Determine the (X, Y) coordinate at the center of the cell enclosing the given text.  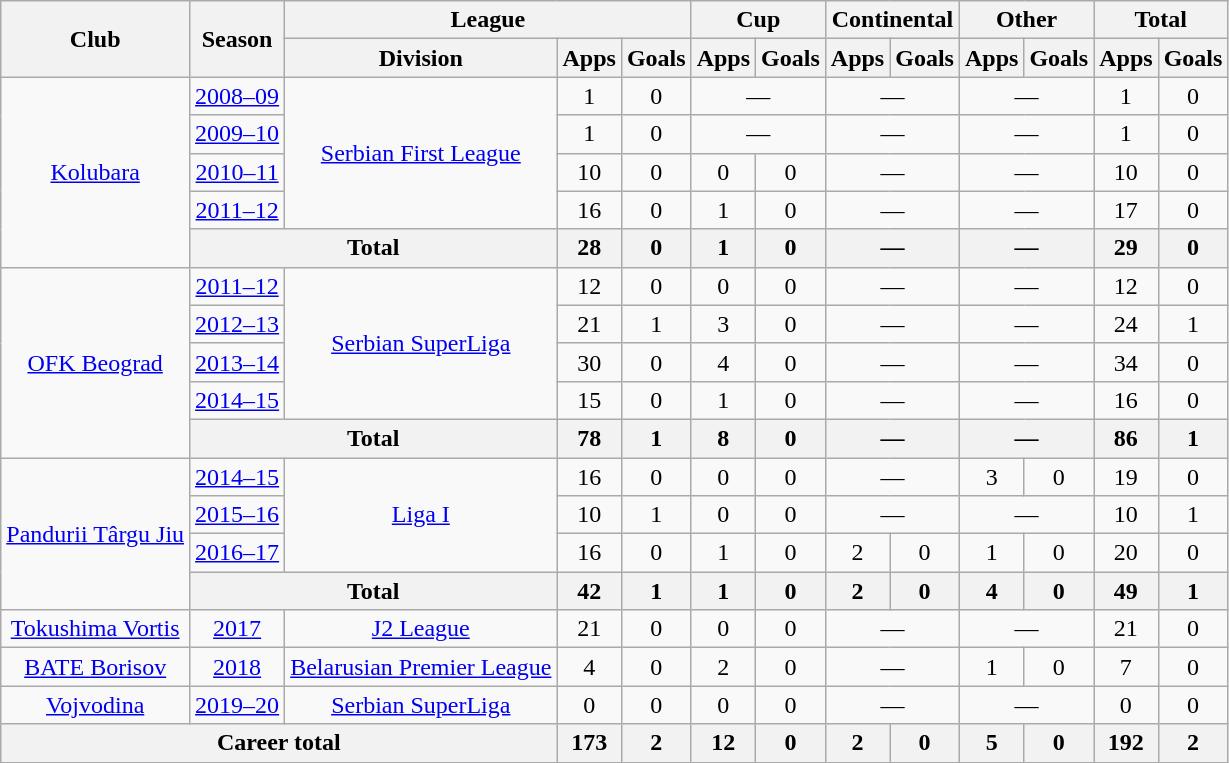
2018 (238, 667)
78 (589, 438)
Continental (892, 20)
34 (1126, 362)
Club (96, 39)
5 (991, 743)
42 (589, 591)
29 (1126, 248)
Tokushima Vortis (96, 629)
2013–14 (238, 362)
OFK Beograd (96, 362)
7 (1126, 667)
Other (1026, 20)
2017 (238, 629)
30 (589, 362)
86 (1126, 438)
24 (1126, 324)
Liga I (421, 515)
20 (1126, 553)
49 (1126, 591)
173 (589, 743)
8 (723, 438)
Pandurii Târgu Jiu (96, 534)
League (488, 20)
Division (421, 58)
2012–13 (238, 324)
2019–20 (238, 705)
2016–17 (238, 553)
Cup (758, 20)
2015–16 (238, 515)
Vojvodina (96, 705)
Serbian First League (421, 153)
Season (238, 39)
28 (589, 248)
2008–09 (238, 96)
192 (1126, 743)
2009–10 (238, 134)
17 (1126, 210)
2010–11 (238, 172)
Belarusian Premier League (421, 667)
Career total (279, 743)
15 (589, 400)
J2 League (421, 629)
Kolubara (96, 172)
19 (1126, 477)
BATE Borisov (96, 667)
